Determine the (X, Y) coordinate at the center of the cell enclosing the given text.  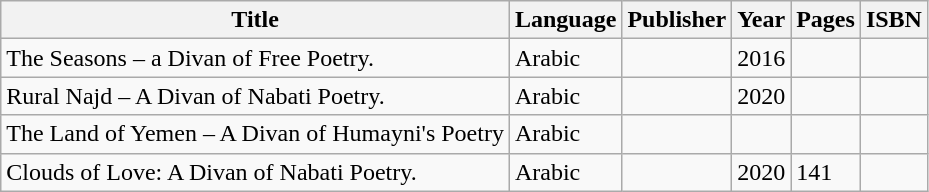
Clouds of Love: A Divan of Nabati Poetry. (256, 172)
Language (565, 20)
Title (256, 20)
Publisher (677, 20)
2016 (762, 58)
Pages (826, 20)
The Land of Yemen – A Divan of Humayni's Poetry (256, 134)
ISBN (894, 20)
141 (826, 172)
Year (762, 20)
The Seasons – a Divan of Free Poetry. (256, 58)
Rural Najd – A Divan of Nabati Poetry. (256, 96)
